Determine the (x, y) coordinate at the center of the cell enclosing the given text.  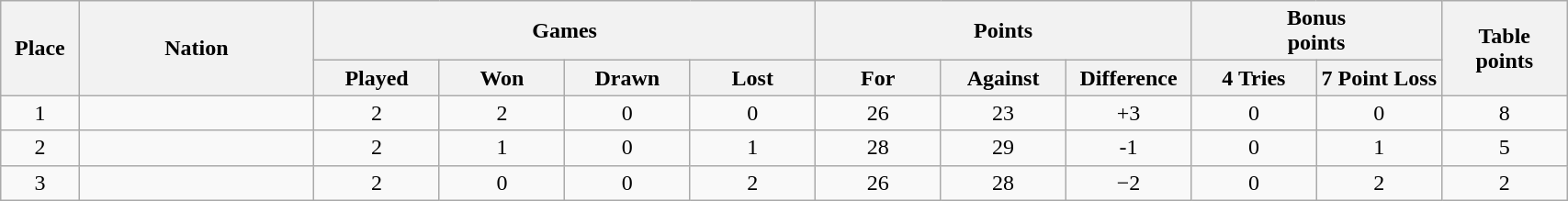
Games (565, 31)
-1 (1128, 148)
8 (1505, 113)
Drawn (627, 78)
−2 (1128, 183)
Points (1003, 31)
For (877, 78)
Nation (197, 48)
7 Point Loss (1379, 78)
Place (40, 48)
Tablepoints (1505, 48)
Played (377, 78)
23 (1003, 113)
+3 (1128, 113)
Won (502, 78)
Against (1003, 78)
3 (40, 183)
4 Tries (1254, 78)
29 (1003, 148)
Lost (752, 78)
5 (1505, 148)
Bonuspoints (1317, 31)
Difference (1128, 78)
